Pinpoint the cell where the given text exists, returning its (x, y) midpoint coordinate. 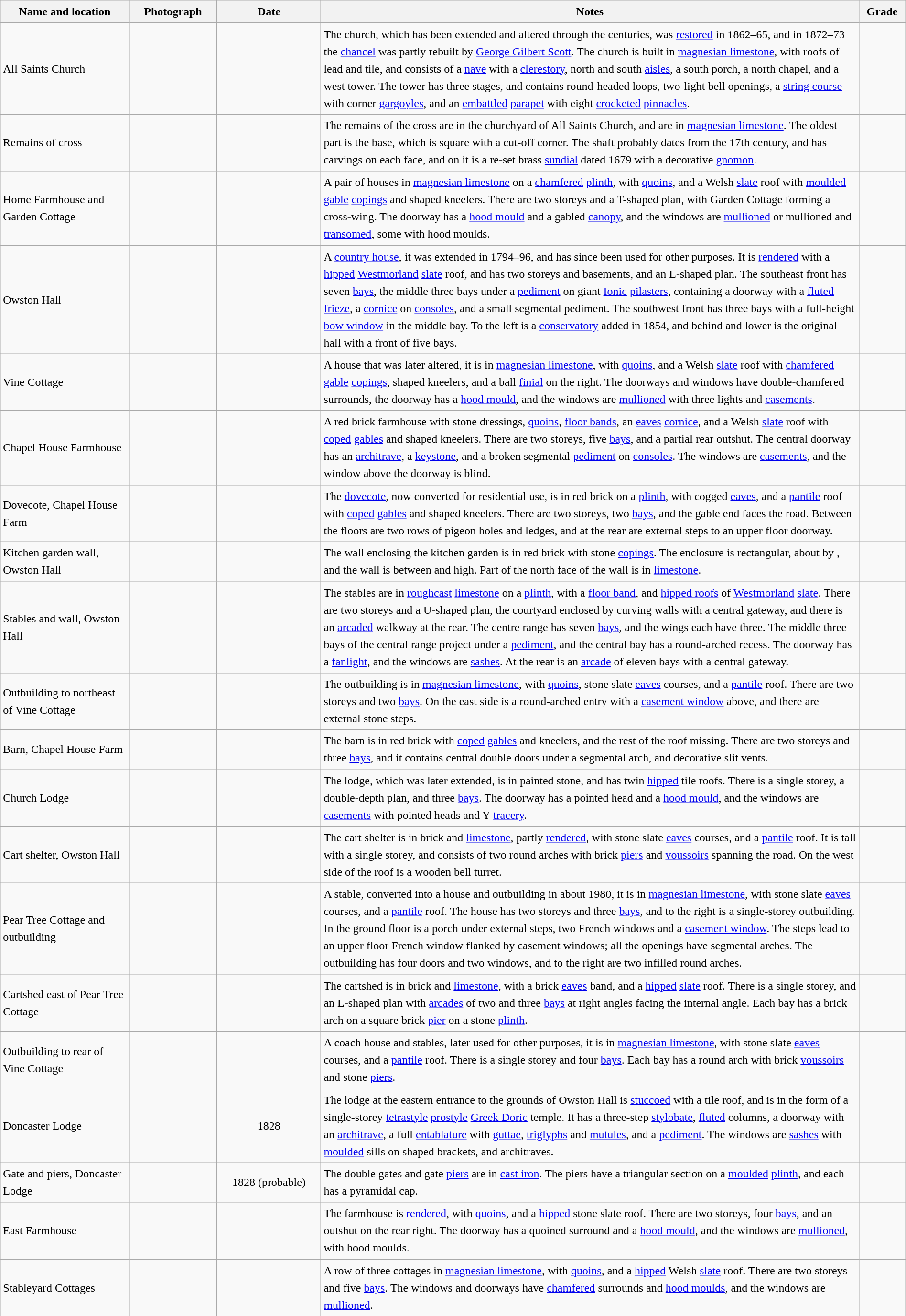
Kitchen garden wall, Owston Hall (65, 561)
Outbuilding to rear of Vine Cottage (65, 1060)
Outbuilding to northeast of Vine Cottage (65, 701)
Vine Cottage (65, 382)
1828 (probable) (269, 1183)
Stables and wall, Owston Hall (65, 627)
Dovecote, Chapel House Farm (65, 513)
Church Lodge (65, 798)
Pear Tree Cottage and outbuilding (65, 929)
Remains of cross (65, 142)
The double gates and gate piers are in cast iron. The piers have a triangular section on a moulded plinth, and each has a pyramidal cap. (590, 1183)
Date (269, 11)
Cart shelter, Owston Hall (65, 855)
1828 (269, 1125)
Chapel House Farmhouse (65, 447)
East Farmhouse (65, 1230)
Grade (882, 11)
Cartshed east of Pear Tree Cottage (65, 1003)
Stableyard Cottages (65, 1288)
Name and location (65, 11)
Barn, Chapel House Farm (65, 750)
Notes (590, 11)
All Saints Church (65, 69)
Gate and piers, Doncaster Lodge (65, 1183)
Owston Hall (65, 299)
Photograph (173, 11)
Home Farmhouse and Garden Cottage (65, 208)
Doncaster Lodge (65, 1125)
